Return the (x, y) coordinate for the center point of the cell that contains the specified text.  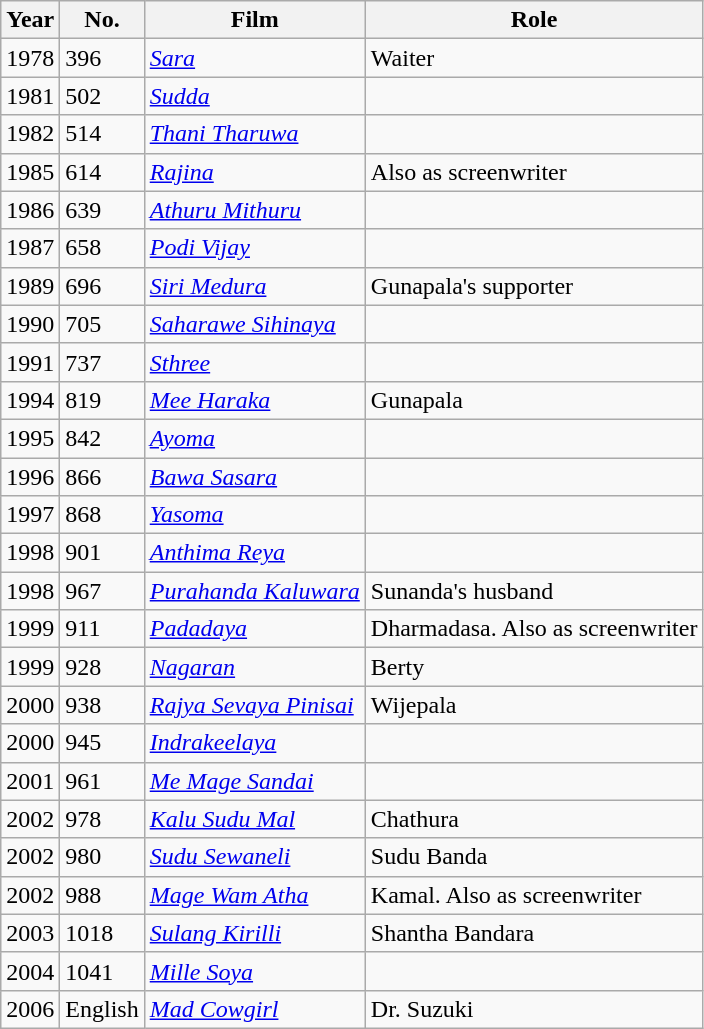
Wijepala (534, 705)
Sudu Banda (534, 857)
978 (102, 819)
1041 (102, 971)
Role (534, 20)
Film (254, 20)
Kalu Sudu Mal (254, 819)
Shantha Bandara (534, 933)
842 (102, 438)
Gunapala (534, 400)
1018 (102, 933)
Podi Vijay (254, 248)
514 (102, 134)
Mage Wam Atha (254, 895)
901 (102, 553)
Sthree (254, 362)
Mille Soya (254, 971)
Rajya Sevaya Pinisai (254, 705)
1987 (30, 248)
Also as screenwriter (534, 172)
1991 (30, 362)
737 (102, 362)
Anthima Reya (254, 553)
639 (102, 210)
396 (102, 58)
868 (102, 515)
2004 (30, 971)
Thani Tharuwa (254, 134)
Saharawe Sihinaya (254, 324)
614 (102, 172)
1995 (30, 438)
Athuru Mithuru (254, 210)
945 (102, 743)
Chathura (534, 819)
Indrakeelaya (254, 743)
988 (102, 895)
Sudu Sewaneli (254, 857)
1986 (30, 210)
1990 (30, 324)
938 (102, 705)
Mad Cowgirl (254, 1009)
1978 (30, 58)
Year (30, 20)
Yasoma (254, 515)
Rajina (254, 172)
696 (102, 286)
Gunapala's supporter (534, 286)
Sara (254, 58)
1982 (30, 134)
1985 (30, 172)
Ayoma (254, 438)
2006 (30, 1009)
911 (102, 629)
Kamal. Also as screenwriter (534, 895)
1989 (30, 286)
Dharmadasa. Also as screenwriter (534, 629)
928 (102, 667)
Sunanda's husband (534, 591)
1994 (30, 400)
Berty (534, 667)
Nagaran (254, 667)
1997 (30, 515)
1981 (30, 96)
Padadaya (254, 629)
502 (102, 96)
658 (102, 248)
Waiter (534, 58)
967 (102, 591)
866 (102, 477)
2003 (30, 933)
Mee Haraka (254, 400)
1996 (30, 477)
705 (102, 324)
Sudda (254, 96)
961 (102, 781)
980 (102, 857)
Siri Medura (254, 286)
2001 (30, 781)
Sulang Kirilli (254, 933)
819 (102, 400)
Me Mage Sandai (254, 781)
No. (102, 20)
English (102, 1009)
Bawa Sasara (254, 477)
Dr. Suzuki (534, 1009)
Purahanda Kaluwara (254, 591)
